From the cell containing the given text, extract its center point as [x, y] coordinate. 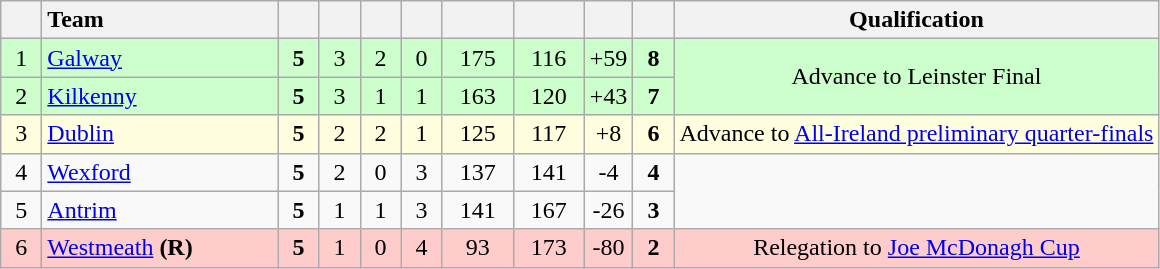
-26 [608, 210]
-4 [608, 172]
167 [548, 210]
116 [548, 58]
Advance to Leinster Final [916, 77]
175 [478, 58]
163 [478, 96]
137 [478, 172]
7 [654, 96]
Kilkenny [160, 96]
Antrim [160, 210]
Westmeath (R) [160, 248]
+8 [608, 134]
Team [160, 20]
117 [548, 134]
8 [654, 58]
-80 [608, 248]
Relegation to Joe McDonagh Cup [916, 248]
Dublin [160, 134]
Advance to All-Ireland preliminary quarter-finals [916, 134]
93 [478, 248]
125 [478, 134]
+43 [608, 96]
Wexford [160, 172]
Galway [160, 58]
120 [548, 96]
Qualification [916, 20]
+59 [608, 58]
173 [548, 248]
